Return [X, Y] of the center of cell containing provided text 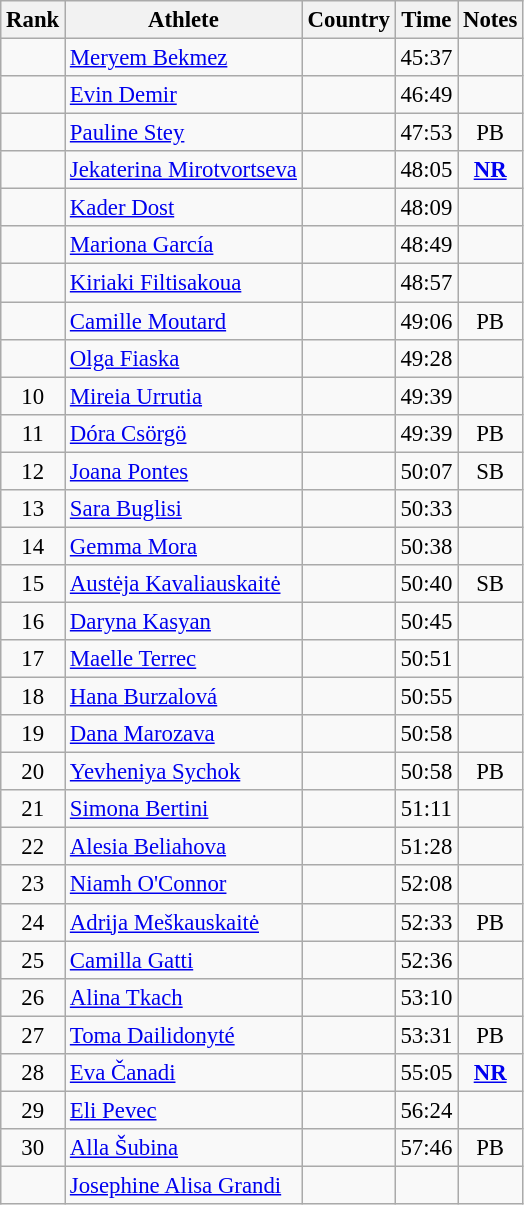
51:11 [426, 809]
46:49 [426, 95]
14 [33, 546]
47:53 [426, 133]
19 [33, 734]
Toma Dailidonyté [184, 1035]
20 [33, 772]
48:05 [426, 170]
57:46 [426, 1148]
Dóra Csörgö [184, 433]
Notes [490, 20]
24 [33, 922]
Athlete [184, 20]
26 [33, 997]
21 [33, 809]
52:36 [426, 960]
50:45 [426, 621]
Pauline Stey [184, 133]
Jekaterina Mirotvortseva [184, 170]
Olga Fiaska [184, 358]
49:28 [426, 358]
56:24 [426, 1110]
Alesia Beliahova [184, 847]
Dana Marozava [184, 734]
Mireia Urrutia [184, 396]
Adrija Meškauskaitė [184, 922]
Niamh O'Connor [184, 885]
Simona Bertini [184, 809]
Rank [33, 20]
51:28 [426, 847]
Evin Demir [184, 95]
50:07 [426, 471]
11 [33, 433]
Eva Čanadi [184, 1073]
50:38 [426, 546]
12 [33, 471]
Joana Pontes [184, 471]
Hana Burzalová [184, 697]
Maelle Terrec [184, 659]
50:51 [426, 659]
27 [33, 1035]
48:09 [426, 208]
17 [33, 659]
45:37 [426, 58]
28 [33, 1073]
Kiriaki Filtisakoua [184, 283]
30 [33, 1148]
10 [33, 396]
52:08 [426, 885]
50:55 [426, 697]
Alina Tkach [184, 997]
Josephine Alisa Grandi [184, 1185]
Yevheniya Sychok [184, 772]
Sara Buglisi [184, 509]
Time [426, 20]
49:06 [426, 321]
Camille Moutard [184, 321]
13 [33, 509]
50:40 [426, 584]
Eli Pevec [184, 1110]
53:31 [426, 1035]
Daryna Kasyan [184, 621]
Meryem Bekmez [184, 58]
48:57 [426, 283]
29 [33, 1110]
16 [33, 621]
Country [348, 20]
Kader Dost [184, 208]
Mariona García [184, 245]
53:10 [426, 997]
23 [33, 885]
55:05 [426, 1073]
52:33 [426, 922]
48:49 [426, 245]
Gemma Mora [184, 546]
Alla Šubina [184, 1148]
22 [33, 847]
Camilla Gatti [184, 960]
15 [33, 584]
25 [33, 960]
50:33 [426, 509]
Austėja Kavaliauskaitė [184, 584]
18 [33, 697]
